Provide the [x, y] coordinate of the cell's center where the given text is located.  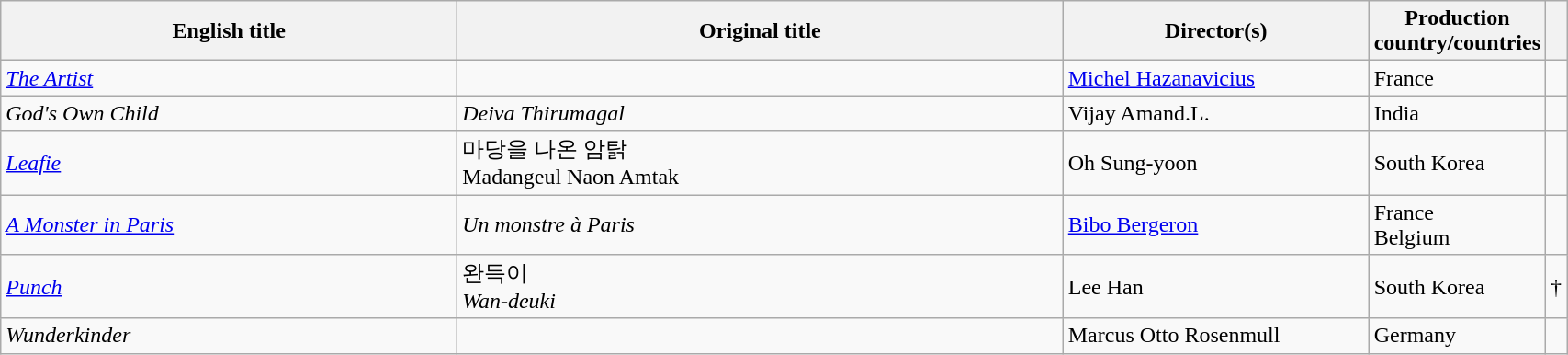
Un monstre à Paris [761, 224]
France [1457, 78]
Bibo Bergeron [1216, 224]
Vijay Amand.L. [1216, 113]
A Monster in Paris [230, 224]
Marcus Otto Rosenmull [1216, 336]
Oh Sung-yoon [1216, 163]
Original title [761, 31]
완득이Wan-deuki [761, 287]
Deiva Thirumagal [761, 113]
Michel Hazanavicius [1216, 78]
Director(s) [1216, 31]
FranceBelgium [1457, 224]
Lee Han [1216, 287]
English title [230, 31]
Germany [1457, 336]
Leafie [230, 163]
The Artist [230, 78]
Wunderkinder [230, 336]
Production country/countries [1457, 31]
India [1457, 113]
Punch [230, 287]
God's Own Child [230, 113]
마당을 나온 암탉Madangeul Naon Amtak [761, 163]
† [1556, 287]
